Capture the cell that displays the provided text and extract its [x, y] central coordinate. 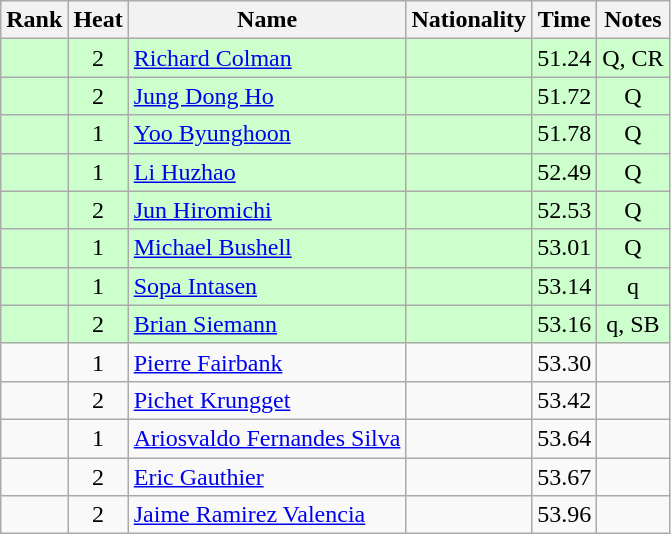
q, SB [633, 324]
53.64 [564, 438]
53.14 [564, 286]
51.72 [564, 96]
Jun Hiromichi [267, 210]
51.78 [564, 134]
52.53 [564, 210]
53.30 [564, 362]
Time [564, 20]
q [633, 286]
Name [267, 20]
Eric Gauthier [267, 477]
Pierre Fairbank [267, 362]
Brian Siemann [267, 324]
53.16 [564, 324]
Rank [34, 20]
Yoo Byunghoon [267, 134]
Sopa Intasen [267, 286]
Pichet Krungget [267, 400]
Richard Colman [267, 58]
51.24 [564, 58]
Jaime Ramirez Valencia [267, 515]
Michael Bushell [267, 248]
52.49 [564, 172]
Jung Dong Ho [267, 96]
Nationality [469, 20]
53.42 [564, 400]
Heat [98, 20]
53.01 [564, 248]
53.67 [564, 477]
Notes [633, 20]
Q, CR [633, 58]
Ariosvaldo Fernandes Silva [267, 438]
Li Huzhao [267, 172]
53.96 [564, 515]
